Extract the [x, y] coordinate from the center of the cell holding the provided text.  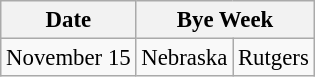
Date [68, 20]
November 15 [68, 58]
Nebraska [184, 58]
Rutgers [274, 58]
Bye Week [225, 20]
